For the text-containing cell, return its midpoint in [x, y] coordinate format. 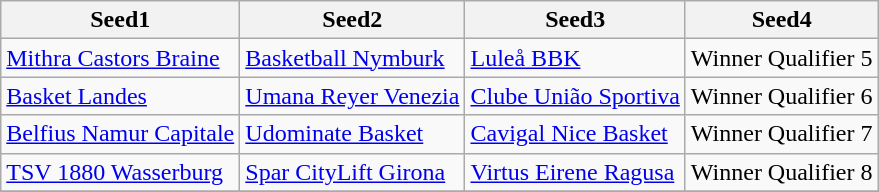
Clube União Sportiva [575, 96]
Seed1 [120, 20]
Mithra Castors Braine [120, 58]
Seed2 [352, 20]
Seed3 [575, 20]
Basket Landes [120, 96]
Seed4 [782, 20]
Winner Qualifier 7 [782, 134]
Winner Qualifier 8 [782, 172]
Winner Qualifier 6 [782, 96]
Virtus Eirene Ragusa [575, 172]
TSV 1880 Wasserburg [120, 172]
Basketball Nymburk [352, 58]
Spar CityLift Girona [352, 172]
Luleå BBK [575, 58]
Belfius Namur Capitale [120, 134]
Umana Reyer Venezia [352, 96]
Udominate Basket [352, 134]
Winner Qualifier 5 [782, 58]
Cavigal Nice Basket [575, 134]
